For the text-containing cell, return its midpoint in (x, y) coordinate format. 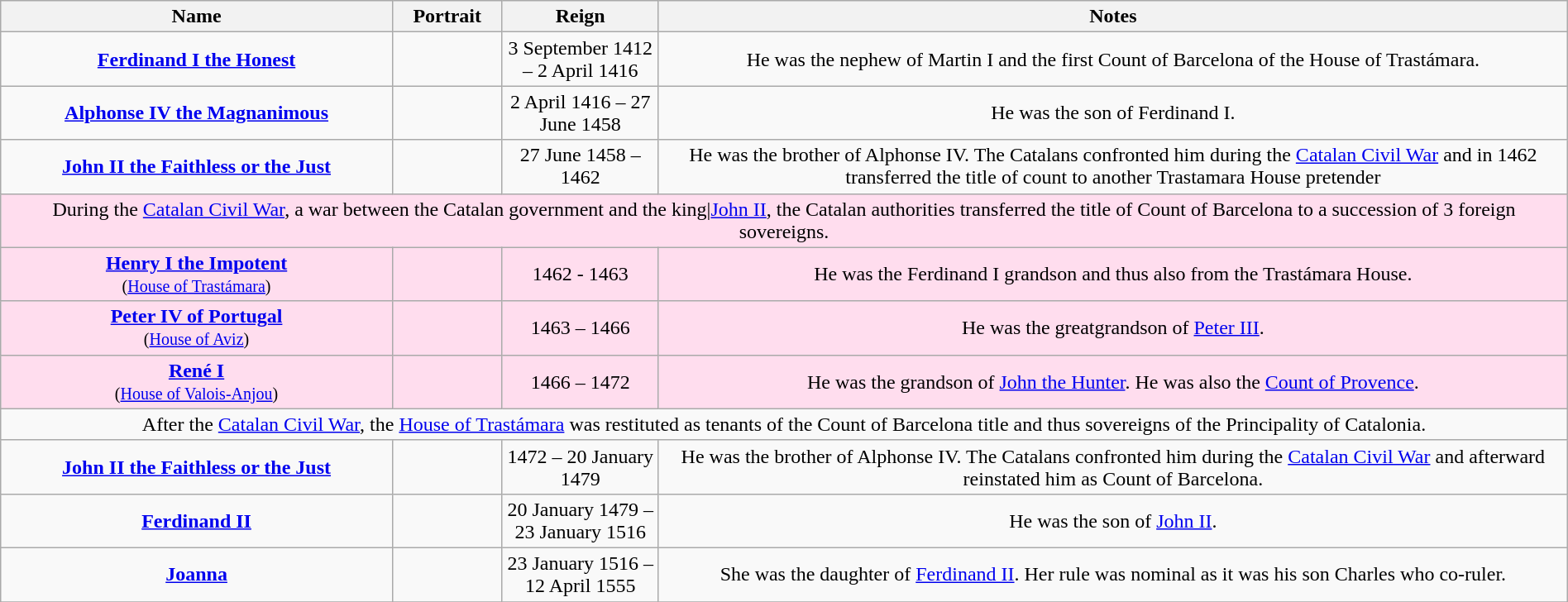
1463 – 1466 (581, 327)
23 January 1516 – 12 April 1555 (581, 574)
Alphonse IV the Magnanimous (197, 112)
Henry I the Impotent(House of Trastámara) (197, 275)
1462 - 1463 (581, 275)
Portrait (447, 17)
He was the grandson of John the Hunter. He was also the Count of Provence. (1113, 382)
Ferdinand II (197, 521)
2 April 1416 – 27 June 1458 (581, 112)
René I(House of Valois-Anjou) (197, 382)
Peter IV of Portugal(House of Aviz) (197, 327)
He was the brother of Alphonse IV. The Catalans confronted him during the Catalan Civil War and afterward reinstated him as Count of Barcelona. (1113, 466)
He was the Ferdinand I grandson and thus also from the Trastámara House. (1113, 275)
1466 – 1472 (581, 382)
He was the son of John II. (1113, 521)
Ferdinand I the Honest (197, 60)
Reign (581, 17)
He was the nephew of Martin I and the first Count of Barcelona of the House of Trastámara. (1113, 60)
He was the son of Ferdinand I. (1113, 112)
1472 – 20 January 1479 (581, 466)
3 September 1412 – 2 April 1416 (581, 60)
27 June 1458 – 1462 (581, 167)
She was the daughter of Ferdinand II. Her rule was nominal as it was his son Charles who co-ruler. (1113, 574)
Joanna (197, 574)
Notes (1113, 17)
20 January 1479 – 23 January 1516 (581, 521)
Name (197, 17)
He was the greatgrandson of Peter III. (1113, 327)
